Pinpoint the cell where the given text exists, returning its (X, Y) midpoint coordinate. 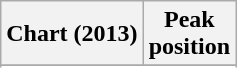
Peakposition (189, 34)
Chart (2013) (72, 34)
